Detect which cell encompasses the target text, then output its [X, Y] center coordinate. 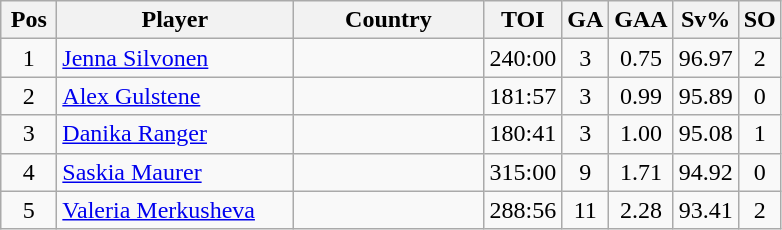
1.71 [641, 172]
SO [760, 20]
Saskia Maurer [175, 172]
11 [586, 210]
5 [29, 210]
96.97 [706, 58]
95.89 [706, 96]
95.08 [706, 134]
1.00 [641, 134]
288:56 [523, 210]
GAA [641, 20]
Jenna Silvonen [175, 58]
GA [586, 20]
Danika Ranger [175, 134]
Pos [29, 20]
240:00 [523, 58]
Valeria Merkusheva [175, 210]
Alex Gulstene [175, 96]
Country [388, 20]
4 [29, 172]
0.99 [641, 96]
94.92 [706, 172]
181:57 [523, 96]
315:00 [523, 172]
9 [586, 172]
180:41 [523, 134]
Sv% [706, 20]
2.28 [641, 210]
0.75 [641, 58]
93.41 [706, 210]
TOI [523, 20]
Player [175, 20]
